Provide the (X, Y) coordinate of the cell's center where the given text is located.  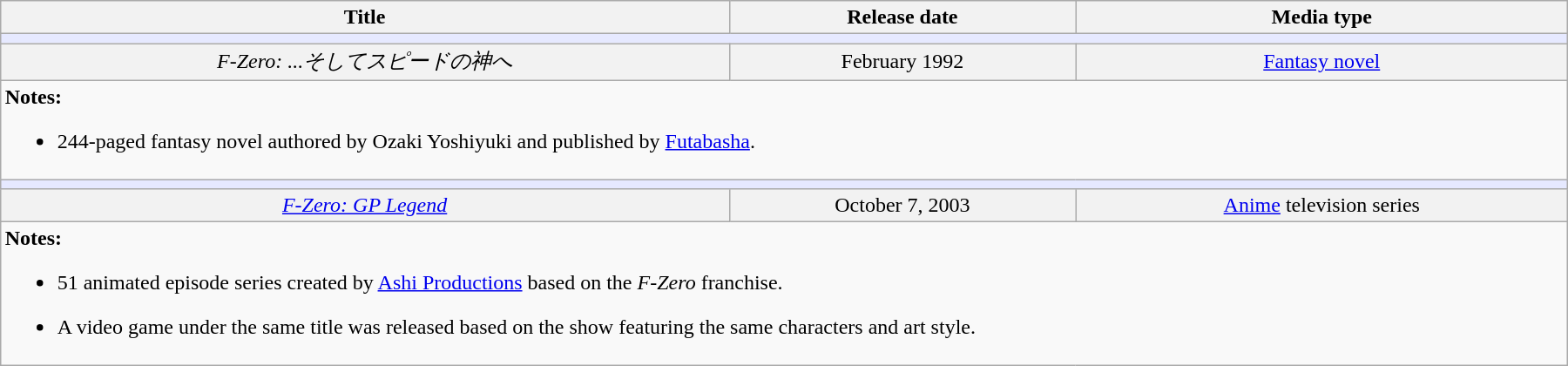
Media type (1322, 17)
Anime television series (1322, 206)
October 7, 2003 (902, 206)
Title (364, 17)
Release date (902, 17)
Notes:244-paged fantasy novel authored by Ozaki Yoshiyuki and published by Futabasha. (784, 129)
February 1992 (902, 63)
Fantasy novel (1322, 63)
F-Zero: GP Legend (364, 206)
F-Zero: ...そしてスピードの神へ (364, 63)
